Determine the (X, Y) coordinate at the center of the cell enclosing the given text.  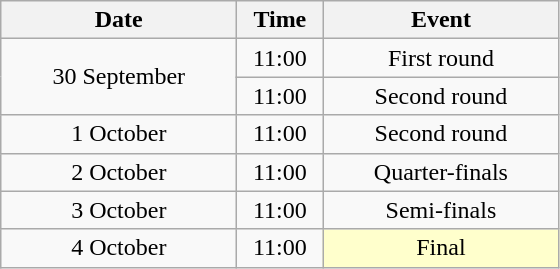
Time (280, 20)
4 October (119, 248)
Final (441, 248)
Event (441, 20)
Quarter-finals (441, 172)
Date (119, 20)
Semi-finals (441, 210)
1 October (119, 134)
First round (441, 58)
30 September (119, 77)
3 October (119, 210)
2 October (119, 172)
